Provide the (x, y) coordinate of the cell's center where the given text is located.  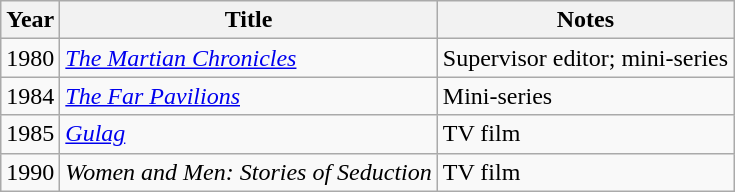
1980 (30, 58)
The Far Pavilions (248, 96)
Women and Men: Stories of Seduction (248, 172)
The Martian Chronicles (248, 58)
Notes (585, 20)
Mini-series (585, 96)
Gulag (248, 134)
Supervisor editor; mini-series (585, 58)
1990 (30, 172)
1985 (30, 134)
Year (30, 20)
1984 (30, 96)
Title (248, 20)
